For the text-containing cell, return its midpoint in [x, y] coordinate format. 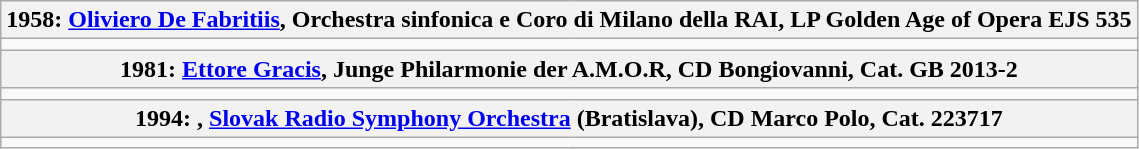
1994: , Slovak Radio Symphony Orchestra (Bratislava), CD Marco Polo, Cat. 223717 [569, 118]
1958: Oliviero De Fabritiis, Orchestra sinfonica e Coro di Milano della RAI, LP Golden Age of Opera EJS 535 [569, 20]
1981: Ettore Gracis, Junge Philarmonie der A.M.O.R, CD Bongiovanni, Cat. GB 2013-2 [569, 69]
